Capture the cell that displays the provided text and extract its [x, y] central coordinate. 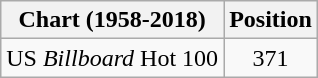
Position [271, 20]
371 [271, 58]
US Billboard Hot 100 [112, 58]
Chart (1958-2018) [112, 20]
